Locate the cell with the specified text and output its [x, y] center coordinate. 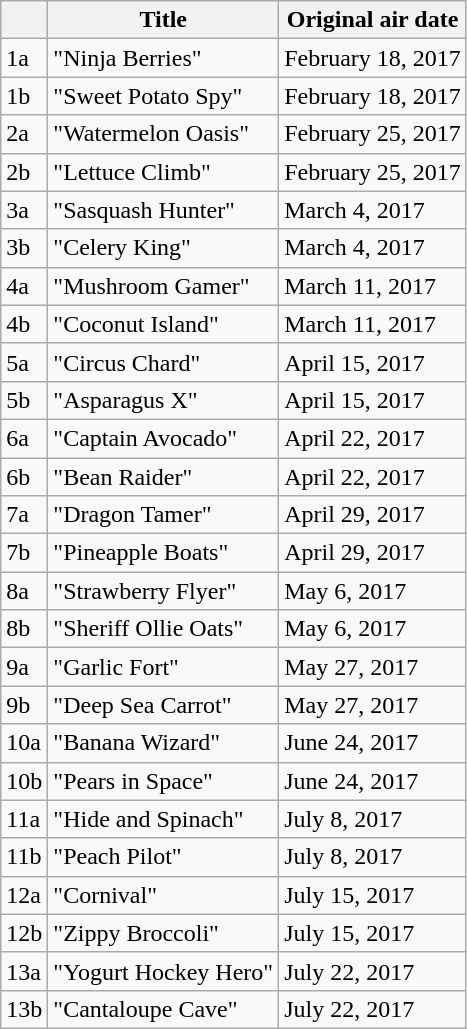
"Strawberry Flyer" [164, 591]
"Celery King" [164, 248]
3b [24, 248]
"Asparagus X" [164, 400]
11b [24, 857]
5a [24, 362]
1b [24, 96]
"Captain Avocado" [164, 438]
13a [24, 971]
9b [24, 705]
4b [24, 324]
1a [24, 58]
6b [24, 477]
"Cornival" [164, 895]
"Pears in Space" [164, 781]
"Peach Pilot" [164, 857]
"Hide and Spinach" [164, 819]
"Zippy Broccoli" [164, 933]
10a [24, 743]
12a [24, 895]
"Lettuce Climb" [164, 172]
9a [24, 667]
4a [24, 286]
13b [24, 1009]
"Sweet Potato Spy" [164, 96]
"Deep Sea Carrot" [164, 705]
3a [24, 210]
"Garlic Fort" [164, 667]
5b [24, 400]
2a [24, 134]
"Circus Chard" [164, 362]
7a [24, 515]
"Mushroom Gamer" [164, 286]
"Pineapple Boats" [164, 553]
12b [24, 933]
"Banana Wizard" [164, 743]
2b [24, 172]
8a [24, 591]
"Sasquash Hunter" [164, 210]
Original air date [373, 20]
11a [24, 819]
7b [24, 553]
"Dragon Tamer" [164, 515]
"Watermelon Oasis" [164, 134]
10b [24, 781]
"Ninja Berries" [164, 58]
"Bean Raider" [164, 477]
"Yogurt Hockey Hero" [164, 971]
"Coconut Island" [164, 324]
"Cantaloupe Cave" [164, 1009]
"Sheriff Ollie Oats" [164, 629]
Title [164, 20]
6a [24, 438]
8b [24, 629]
